Identify which cell holds the provided text, then report its (x, y) central coordinate. 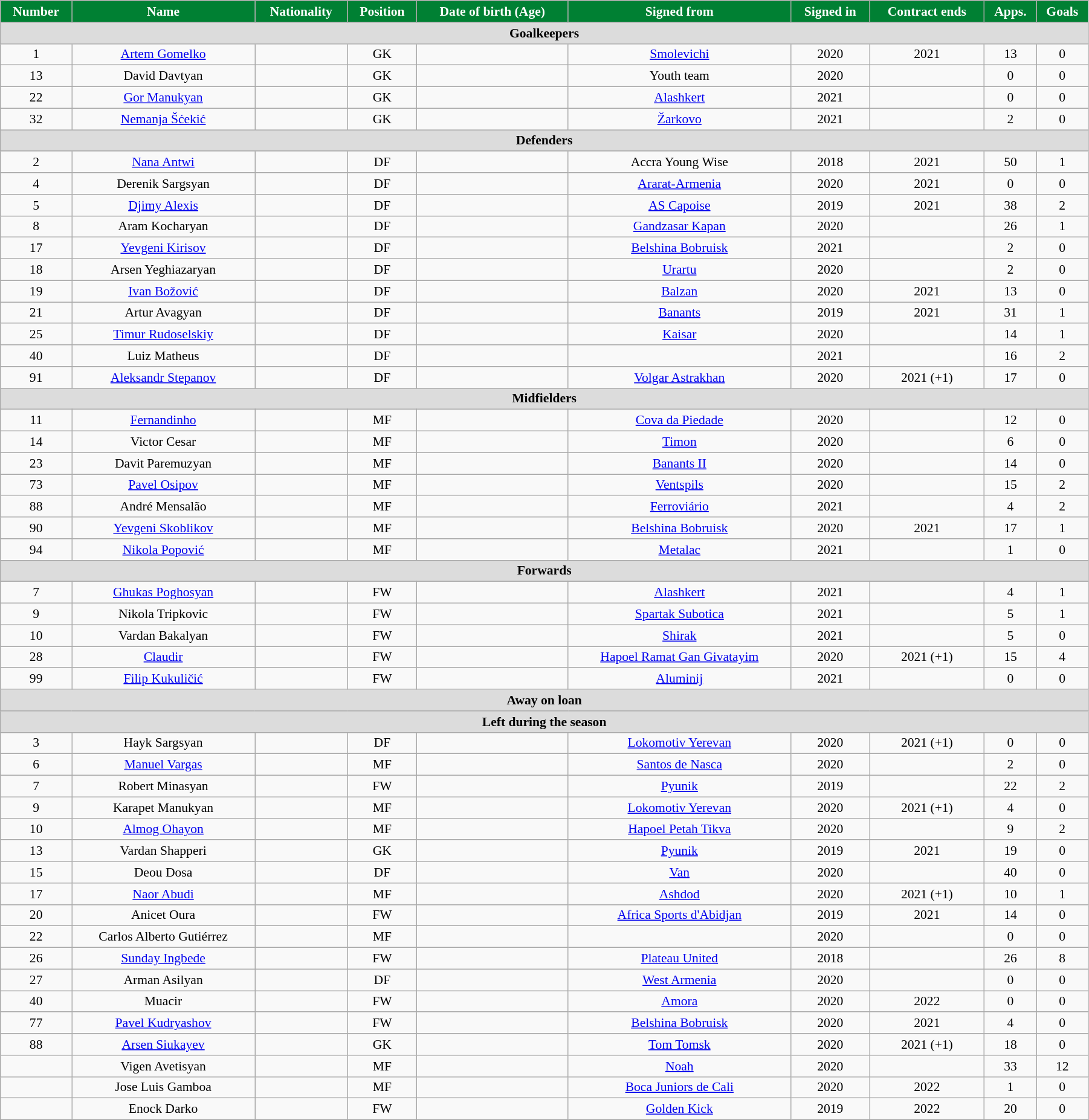
Victor Cesar (163, 442)
3 (36, 743)
Hayk Sargsyan (163, 743)
77 (36, 1023)
Yevgeni Skoblikov (163, 528)
Golden Kick (679, 1109)
Vardan Shapperi (163, 851)
50 (1010, 163)
21 (36, 313)
Timon (679, 442)
Almog Ohayon (163, 829)
Gandzasar Kapan (679, 227)
Contract ends (927, 11)
16 (1010, 356)
Goals (1062, 11)
Midfielders (544, 399)
Vigen Avetisyan (163, 1066)
Davit Paremuzyan (163, 463)
Anicet Oura (163, 915)
99 (36, 679)
Sunday Ingbede (163, 959)
Jose Luis Gamboa (163, 1087)
Muacir (163, 1002)
Smolevichi (679, 54)
Arsen Siukayev (163, 1044)
Volgar Astrakhan (679, 378)
Noah (679, 1066)
Ferroviário (679, 507)
Boca Juniors de Cali (679, 1087)
Away on loan (544, 700)
Arsen Yeghiazaryan (163, 270)
23 (36, 463)
32 (36, 119)
Nikola Popović (163, 550)
Nana Antwi (163, 163)
Hapoel Ramat Gan Givatayim (679, 657)
Shirak (679, 636)
25 (36, 335)
Kaisar (679, 335)
Ghukas Poghosyan (163, 593)
Ventspils (679, 485)
Aram Kocharyan (163, 227)
Robert Minasyan (163, 787)
Van (679, 872)
Africa Sports d'Abidjan (679, 915)
31 (1010, 313)
Timur Rudoselskiy (163, 335)
Cova da Piedade (679, 420)
91 (36, 378)
Amora (679, 1002)
Forwards (544, 571)
Name (163, 11)
Karapet Manukyan (163, 808)
Tom Tomsk (679, 1044)
Accra Young Wise (679, 163)
Signed in (830, 11)
Ashdod (679, 894)
73 (36, 485)
27 (36, 980)
Claudir (163, 657)
11 (36, 420)
AS Capoise (679, 205)
Goalkeepers (544, 33)
Vardan Bakalyan (163, 636)
Position (382, 11)
Apps. (1010, 11)
Derenik Sargsyan (163, 184)
Deou Dosa (163, 872)
Žarkovo (679, 119)
Aluminij (679, 679)
90 (36, 528)
Nemanja Šćekić (163, 119)
Manuel Vargas (163, 765)
Balzan (679, 291)
Spartak Subotica (679, 614)
Hapoel Petah Tikva (679, 829)
Ivan Božović (163, 291)
Artur Avagyan (163, 313)
Ararat-Armenia (679, 184)
David Davtyan (163, 76)
Banants (679, 313)
Plateau United (679, 959)
Carlos Alberto Gutiérrez (163, 937)
Yevgeni Kirisov (163, 248)
Date of birth (Age) (493, 11)
Djimy Alexis (163, 205)
Left during the season (544, 722)
Enock Darko (163, 1109)
38 (1010, 205)
Pavel Kudryashov (163, 1023)
Luiz Matheus (163, 356)
Aleksandr Stepanov (163, 378)
Nikola Tripkovic (163, 614)
Banants II (679, 463)
West Armenia (679, 980)
Pavel Osipov (163, 485)
33 (1010, 1066)
Santos de Nasca (679, 765)
28 (36, 657)
Signed from (679, 11)
Number (36, 11)
Artem Gomelko (163, 54)
Gor Manukyan (163, 98)
Urartu (679, 270)
Filip Kukuličić (163, 679)
André Mensalão (163, 507)
Nationality (302, 11)
Youth team (679, 76)
Metalac (679, 550)
94 (36, 550)
Defenders (544, 141)
Arman Asilyan (163, 980)
Fernandinho (163, 420)
Naor Abudi (163, 894)
